Capture the cell that displays the provided text and extract its [X, Y] central coordinate. 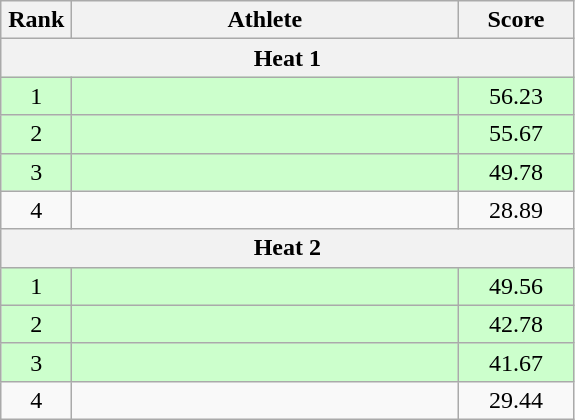
Heat 1 [288, 58]
Athlete [265, 20]
56.23 [516, 96]
Heat 2 [288, 248]
28.89 [516, 210]
49.56 [516, 286]
Score [516, 20]
41.67 [516, 362]
55.67 [516, 134]
42.78 [516, 324]
49.78 [516, 172]
29.44 [516, 400]
Rank [36, 20]
